Identify which cell holds the provided text, then report its (X, Y) central coordinate. 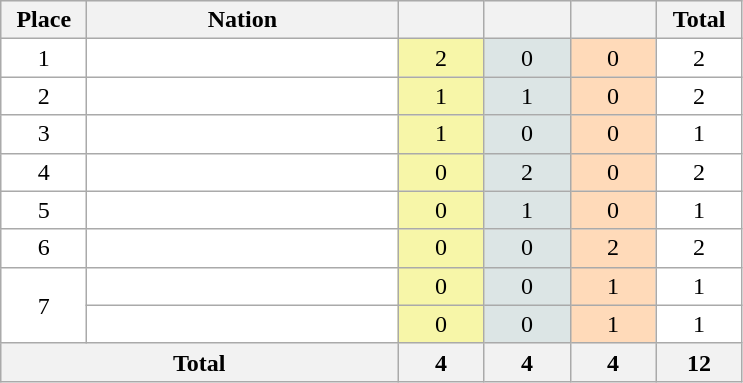
12 (699, 362)
5 (44, 210)
Nation (242, 20)
7 (44, 305)
3 (44, 134)
Place (44, 20)
6 (44, 248)
